Identify which cell holds the provided text, then report its [x, y] central coordinate. 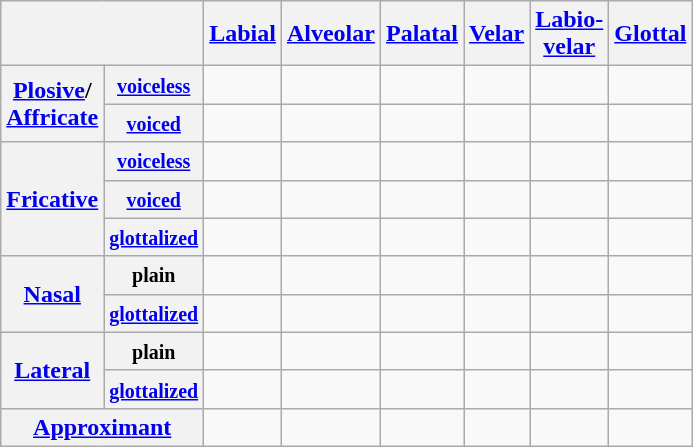
Labio-velar [570, 34]
Plosive/Affricate [52, 104]
Alveolar [330, 34]
Velar [497, 34]
Labial [243, 34]
Lateral [52, 370]
Approximant [102, 427]
Nasal [52, 294]
Fricative [52, 199]
Palatal [422, 34]
Glottal [650, 34]
